Extract the [X, Y] coordinate from the center of the cell holding the provided text.  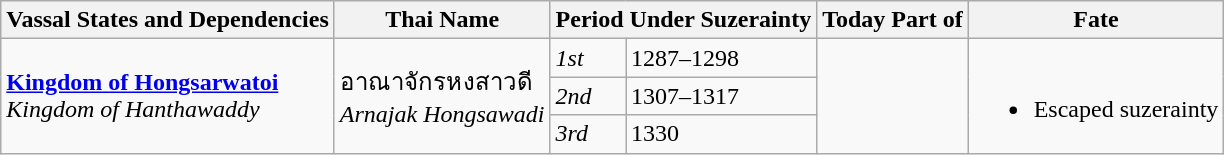
Thai Name [442, 20]
2nd [588, 96]
Kingdom of HongsarwatoiKingdom of Hanthawaddy [168, 96]
Escaped suzerainty [1096, 96]
Fate [1096, 20]
1287–1298 [722, 58]
อาณาจักรหงสาวดีArnajak Hongsawadi [442, 96]
1307–1317 [722, 96]
1st [588, 58]
3rd [588, 134]
Vassal States and Dependencies [168, 20]
1330 [722, 134]
Period Under Suzerainty [684, 20]
Today Part of [893, 20]
